Output the (x, y) coordinate of the center of the cell containing the given text.  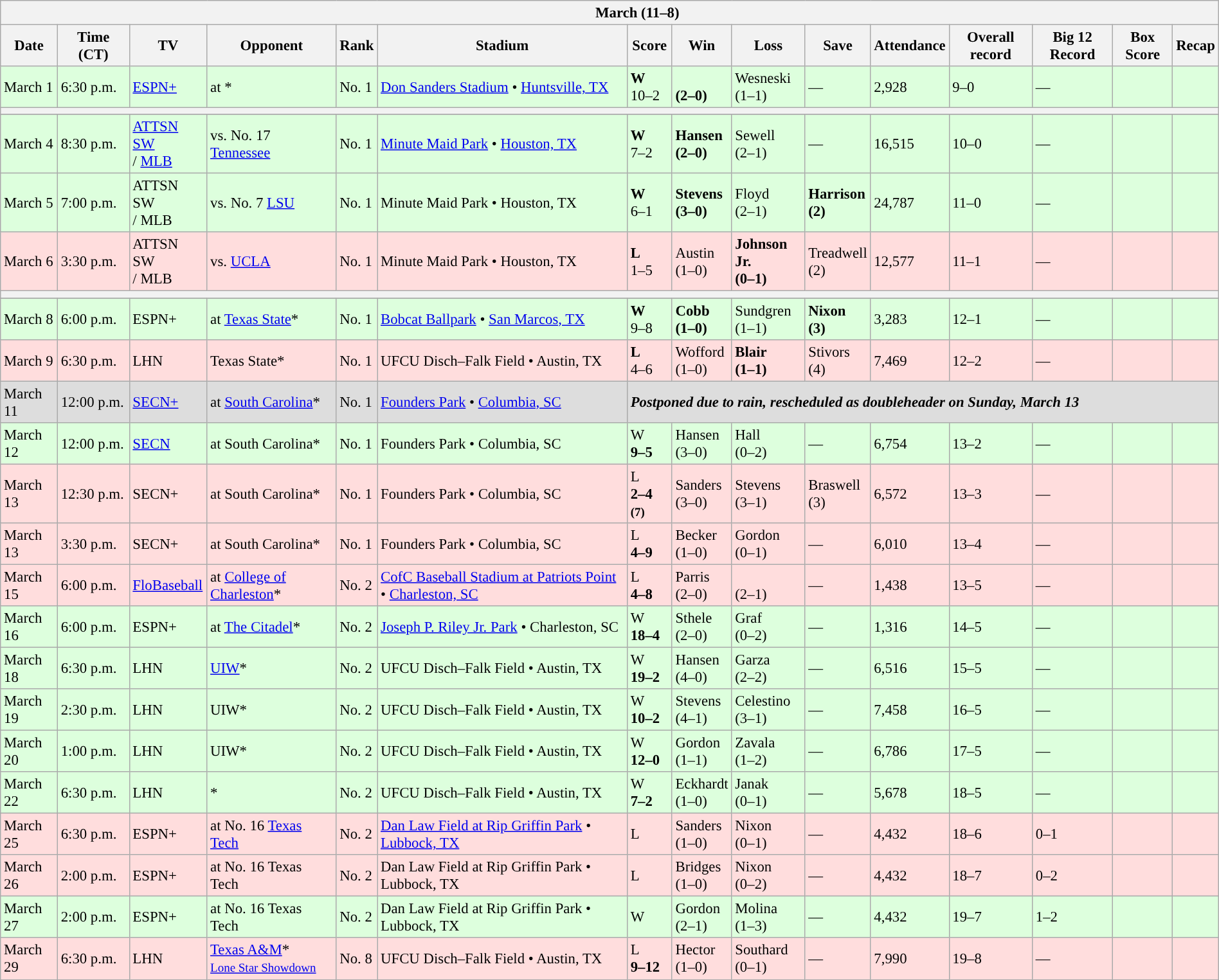
vs. UCLA (271, 262)
March 9 (30, 360)
7,458 (910, 709)
Attendance (910, 45)
14–5 (990, 627)
Texas State* (271, 360)
1,438 (910, 585)
at * (271, 87)
Wesneski(1–1) (768, 87)
Braswell(3) (838, 494)
7,469 (910, 360)
16,515 (910, 144)
13–3 (990, 494)
Save (838, 45)
Loss (768, 45)
7:00 p.m. (93, 203)
2,928 (910, 87)
18–6 (990, 834)
13–4 (990, 544)
1–2 (1072, 918)
March 29 (30, 959)
Treadwell(2) (838, 262)
Stevens(4–1) (702, 709)
* (271, 793)
6,516 (910, 668)
5,678 (910, 793)
Opponent (271, 45)
Gordon(1–1) (702, 751)
Nixon(0–2) (768, 875)
March 27 (30, 918)
Score (649, 45)
Stevens(3–0) (702, 203)
Box Score (1143, 45)
Stadium (503, 45)
March (11–8) (609, 13)
3,283 (910, 319)
Stivors(4) (838, 360)
March 5 (30, 203)
Nixon(3) (838, 319)
vs. No. 7 LSU (271, 203)
Becker(1–0) (702, 544)
March 16 (30, 627)
CofC Baseball Stadium at Patriots Point • Charleston, SC (503, 585)
Gordon(2–1) (702, 918)
Hector(1–0) (702, 959)
18–5 (990, 793)
Hansen(3–0) (702, 443)
2:30 p.m. (93, 709)
Nixon(0–1) (768, 834)
Sanders(3–0) (702, 494)
11–1 (990, 262)
Bobcat Ballpark • San Marcos, TX (503, 319)
Stevens(3–1) (768, 494)
1:00 p.m. (93, 751)
March 12 (30, 443)
Austin(1–0) (702, 262)
March 22 (30, 793)
Joseph P. Riley Jr. Park • Charleston, SC (503, 627)
No. 8 (357, 959)
W9–8 (649, 319)
March 11 (30, 402)
Floyd(2–1) (768, 203)
Blair(1–1) (768, 360)
March 26 (30, 875)
L4–8 (649, 585)
6,572 (910, 494)
13–5 (990, 585)
March 20 (30, 751)
Molina(1–3) (768, 918)
1,316 (910, 627)
Cobb(1–0) (702, 319)
Texas A&M*Lone Star Showdown (271, 959)
17–5 (990, 751)
March 8 (30, 319)
(2–0) (702, 87)
March 1 (30, 87)
L4–6 (649, 360)
12–1 (990, 319)
W12–0 (649, 751)
Don Sanders Stadium • Huntsville, TX (503, 87)
(2–1) (768, 585)
18–7 (990, 875)
at College of Charleston* (271, 585)
10–0 (990, 144)
W (649, 918)
6,786 (910, 751)
24,787 (910, 203)
6,754 (910, 443)
W9–5 (649, 443)
12,577 (910, 262)
0–1 (1072, 834)
Eckhardt(1–0) (702, 793)
March 4 (30, 144)
Hansen(2–0) (702, 144)
13–2 (990, 443)
Janak(0–1) (768, 793)
6,010 (910, 544)
Win (702, 45)
W19–2 (649, 668)
Wofford(1–0) (702, 360)
12–2 (990, 360)
March 25 (30, 834)
19–7 (990, 918)
March 15 (30, 585)
Sewell(2–1) (768, 144)
L2–4 (7) (649, 494)
Celestino(3–1) (768, 709)
Sanders(1–0) (702, 834)
Gordon(0–1) (768, 544)
L4–9 (649, 544)
Bridges(1–0) (702, 875)
Sthele(2–0) (702, 627)
Parris(2–0) (702, 585)
9–0 (990, 87)
Southard(0–1) (768, 959)
W6–1 (649, 203)
SECN (168, 443)
Date (30, 45)
Overall record (990, 45)
Sundgren(1–1) (768, 319)
Zavala(1–2) (768, 751)
Rank (357, 45)
Garza(2–2) (768, 668)
Harrison(2) (838, 203)
L1–5 (649, 262)
Time (CT) (93, 45)
0–2 (1072, 875)
11–0 (990, 203)
March 19 (30, 709)
Hansen(4–0) (702, 668)
7,990 (910, 959)
8:30 p.m. (93, 144)
12:30 p.m. (93, 494)
Graf(0–2) (768, 627)
at The Citadel* (271, 627)
at Texas State* (271, 319)
Postponed due to rain, rescheduled as doubleheader on Sunday, March 13 (923, 402)
15–5 (990, 668)
W18–4 (649, 627)
Recap (1196, 45)
FloBaseball (168, 585)
TV (168, 45)
March 18 (30, 668)
Hall(0–2) (768, 443)
Johnson Jr.(0–1) (768, 262)
Big 12 Record (1072, 45)
March 6 (30, 262)
L9–12 (649, 959)
vs. No. 17 Tennessee (271, 144)
19–8 (990, 959)
16–5 (990, 709)
